Scan for the cell matching the given text and deliver its [X, Y] coordinate at center. 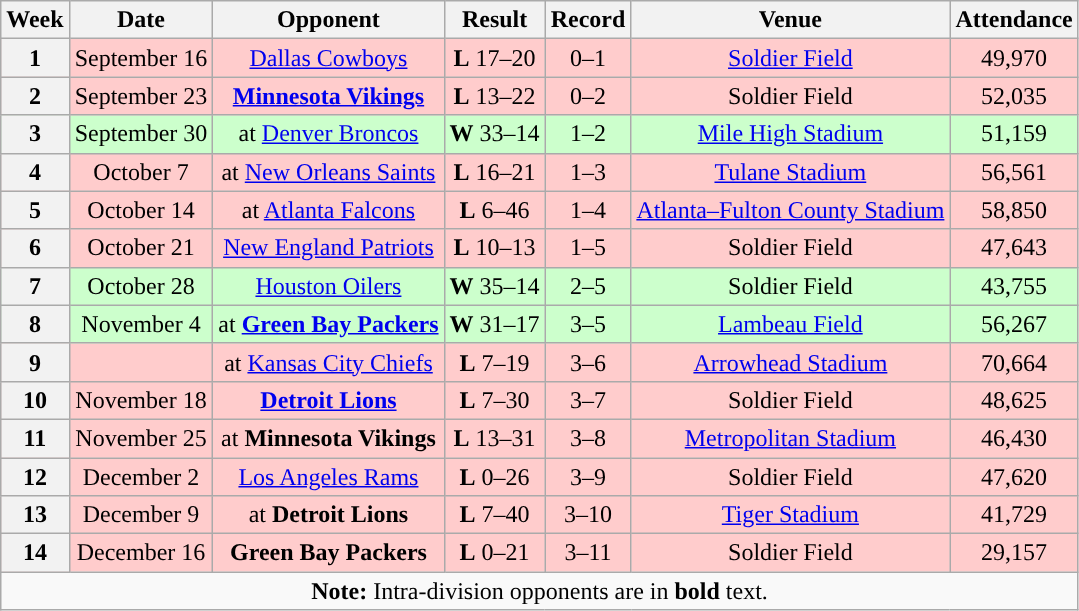
8 [35, 324]
L 7–30 [494, 400]
1–2 [588, 134]
December 9 [141, 515]
at Kansas City Chiefs [328, 362]
13 [35, 515]
W 35–14 [494, 286]
47,620 [1014, 477]
December 2 [141, 477]
3–5 [588, 324]
56,267 [1014, 324]
W 31–17 [494, 324]
11 [35, 438]
48,625 [1014, 400]
Tulane Stadium [790, 172]
October 7 [141, 172]
W 33–14 [494, 134]
Week [35, 20]
47,643 [1014, 248]
Detroit Lions [328, 400]
L 0–26 [494, 477]
5 [35, 210]
3–6 [588, 362]
October 14 [141, 210]
Record [588, 20]
58,850 [1014, 210]
L 7–19 [494, 362]
0–2 [588, 96]
29,157 [1014, 553]
November 18 [141, 400]
L 0–21 [494, 553]
L 13–31 [494, 438]
3–9 [588, 477]
Houston Oilers [328, 286]
49,970 [1014, 58]
3–10 [588, 515]
October 28 [141, 286]
Green Bay Packers [328, 553]
November 4 [141, 324]
41,729 [1014, 515]
Note: Intra-division opponents are in bold text. [540, 591]
Dallas Cowboys [328, 58]
Los Angeles Rams [328, 477]
L 10–13 [494, 248]
Opponent [328, 20]
46,430 [1014, 438]
1–4 [588, 210]
52,035 [1014, 96]
2 [35, 96]
10 [35, 400]
at Detroit Lions [328, 515]
Metropolitan Stadium [790, 438]
51,159 [1014, 134]
L 13–22 [494, 96]
Date [141, 20]
Venue [790, 20]
at New Orleans Saints [328, 172]
September 16 [141, 58]
November 25 [141, 438]
56,561 [1014, 172]
0–1 [588, 58]
4 [35, 172]
3–8 [588, 438]
Mile High Stadium [790, 134]
at Denver Broncos [328, 134]
1–3 [588, 172]
Atlanta–Fulton County Stadium [790, 210]
at Green Bay Packers [328, 324]
12 [35, 477]
3–7 [588, 400]
3 [35, 134]
14 [35, 553]
September 30 [141, 134]
Result [494, 20]
at Atlanta Falcons [328, 210]
December 16 [141, 553]
43,755 [1014, 286]
7 [35, 286]
1 [35, 58]
3–11 [588, 553]
70,664 [1014, 362]
Arrowhead Stadium [790, 362]
1–5 [588, 248]
6 [35, 248]
New England Patriots [328, 248]
9 [35, 362]
L 16–21 [494, 172]
L 7–40 [494, 515]
September 23 [141, 96]
Lambeau Field [790, 324]
2–5 [588, 286]
L 6–46 [494, 210]
at Minnesota Vikings [328, 438]
Attendance [1014, 20]
Minnesota Vikings [328, 96]
L 17–20 [494, 58]
October 21 [141, 248]
Tiger Stadium [790, 515]
